Capture the cell that displays the provided text and extract its (X, Y) central coordinate. 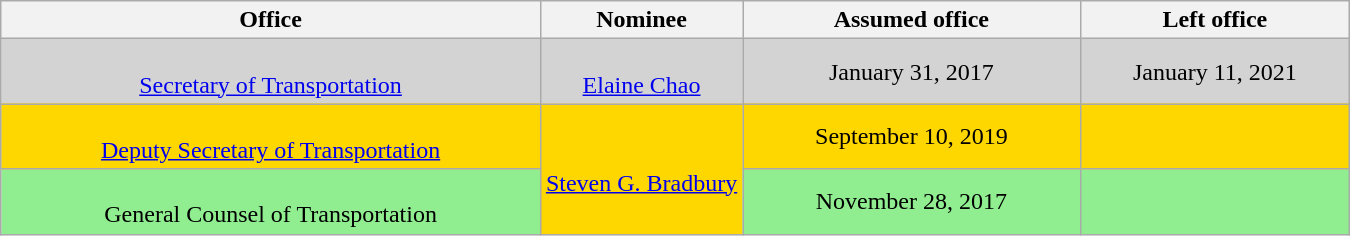
Assumed office (912, 20)
September 10, 2019 (912, 136)
Elaine Chao (641, 72)
Office (271, 20)
January 31, 2017 (912, 72)
Secretary of Transportation (271, 72)
Steven G. Bradbury (641, 169)
Deputy Secretary of Transportation (271, 136)
November 28, 2017 (912, 202)
Left office (1215, 20)
Nominee (641, 20)
General Counsel of Transportation (271, 202)
January 11, 2021 (1215, 72)
